Output the [x, y] coordinate of the center of the cell containing the given text.  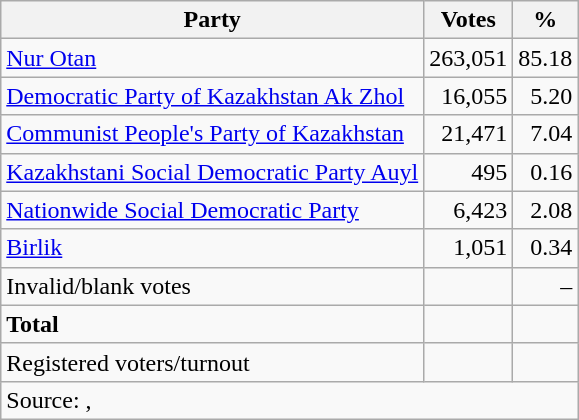
495 [468, 172]
263,051 [468, 58]
1,051 [468, 248]
7.04 [546, 134]
Invalid/blank votes [212, 286]
6,423 [468, 210]
21,471 [468, 134]
Nationwide Social Democratic Party [212, 210]
% [546, 20]
0.16 [546, 172]
Kazakhstani Social Democratic Party Auyl [212, 172]
Registered voters/turnout [212, 362]
Democratic Party of Kazakhstan Ak Zhol [212, 96]
2.08 [546, 210]
Votes [468, 20]
16,055 [468, 96]
85.18 [546, 58]
Nur Otan [212, 58]
Birlik [212, 248]
Communist People's Party of Kazakhstan [212, 134]
Source: , [290, 400]
0.34 [546, 248]
– [546, 286]
Party [212, 20]
Total [212, 324]
5.20 [546, 96]
